Locate the cell with the specified text and output its [X, Y] center coordinate. 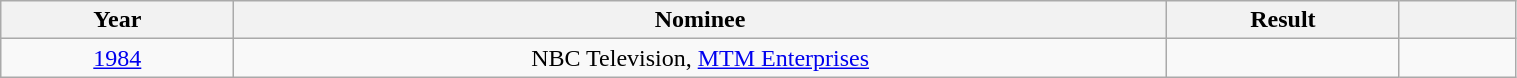
Year [118, 20]
Result [1282, 20]
Nominee [700, 20]
NBC Television, MTM Enterprises [700, 58]
1984 [118, 58]
